Return the [x, y] coordinate for the center point of the cell that contains the specified text.  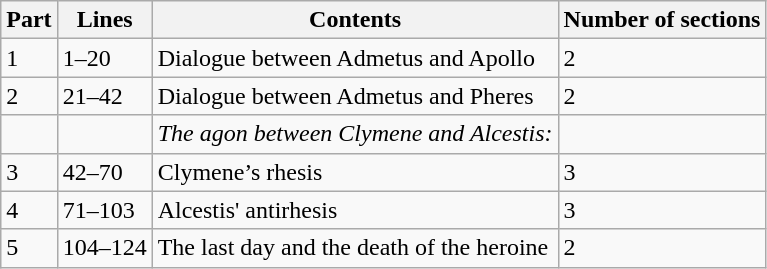
21–42 [104, 96]
Part [29, 20]
Dialogue between Admetus and Pheres [355, 96]
The agon between Clymene and Alcestis: [355, 134]
Alcestis' antirhesis [355, 210]
42–70 [104, 172]
1–20 [104, 58]
1 [29, 58]
Lines [104, 20]
4 [29, 210]
Contents [355, 20]
104–124 [104, 248]
71–103 [104, 210]
5 [29, 248]
Dialogue between Admetus and Apollo [355, 58]
Number of sections [662, 20]
The last day and the death of the heroine [355, 248]
Clymene’s rhesis [355, 172]
